Scan for the cell matching the given text and deliver its [X, Y] coordinate at center. 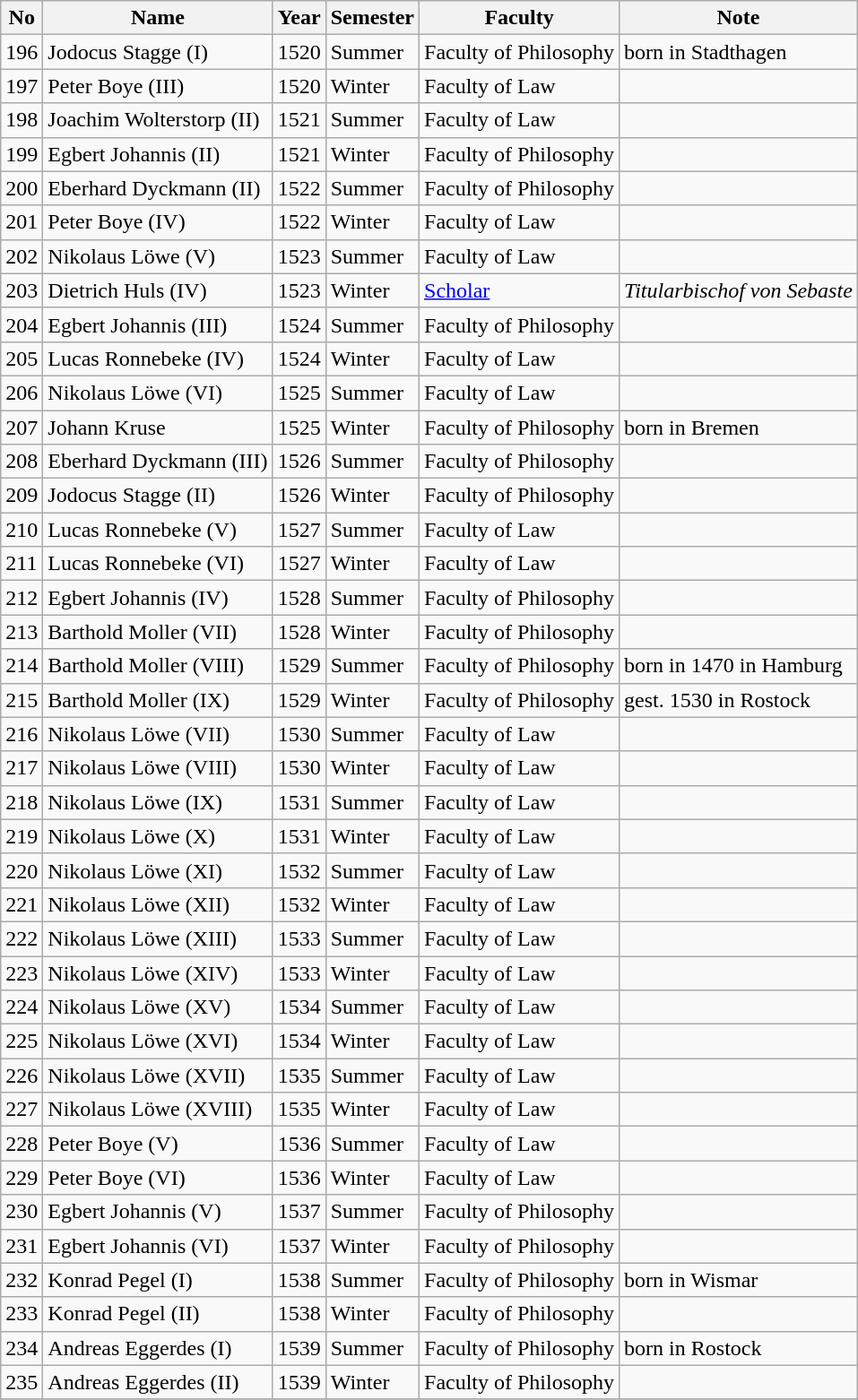
Scholar [520, 290]
Nikolaus Löwe (XIV) [158, 972]
Johann Kruse [158, 428]
Nikolaus Löwe (XII) [158, 904]
220 [22, 870]
Jodocus Stagge (I) [158, 52]
Nikolaus Löwe (V) [158, 256]
Note [739, 18]
208 [22, 462]
Jodocus Stagge (II) [158, 496]
Year [299, 18]
born in Stadthagen [739, 52]
Peter Boye (VI) [158, 1178]
Dietrich Huls (IV) [158, 290]
213 [22, 632]
Barthold Moller (VII) [158, 632]
Nikolaus Löwe (VII) [158, 734]
Nikolaus Löwe (VI) [158, 393]
Nikolaus Löwe (XV) [158, 1007]
231 [22, 1246]
Egbert Johannis (VI) [158, 1246]
Nikolaus Löwe (XVI) [158, 1041]
Nikolaus Löwe (XVIII) [158, 1110]
226 [22, 1076]
Peter Boye (IV) [158, 222]
229 [22, 1178]
Lucas Ronnebeke (V) [158, 530]
born in Wismar [739, 1280]
196 [22, 52]
Eberhard Dyckmann (II) [158, 188]
235 [22, 1382]
Andreas Eggerdes (I) [158, 1348]
232 [22, 1280]
Nikolaus Löwe (VIII) [158, 768]
Nikolaus Löwe (XIII) [158, 938]
Nikolaus Löwe (XI) [158, 870]
Name [158, 18]
219 [22, 836]
205 [22, 359]
No [22, 18]
Konrad Pegel (I) [158, 1280]
206 [22, 393]
204 [22, 324]
born in Rostock [739, 1348]
Peter Boye (V) [158, 1144]
Lucas Ronnebeke (IV) [158, 359]
222 [22, 938]
Konrad Pegel (II) [158, 1314]
200 [22, 188]
234 [22, 1348]
Nikolaus Löwe (IX) [158, 802]
Lucas Ronnebeke (VI) [158, 564]
215 [22, 700]
223 [22, 972]
198 [22, 120]
216 [22, 734]
Peter Boye (III) [158, 86]
224 [22, 1007]
Egbert Johannis (II) [158, 154]
Barthold Moller (IX) [158, 700]
199 [22, 154]
Egbert Johannis (V) [158, 1212]
Faculty [520, 18]
Andreas Eggerdes (II) [158, 1382]
gest. 1530 in Rostock [739, 700]
Joachim Wolterstorp (II) [158, 120]
233 [22, 1314]
Nikolaus Löwe (X) [158, 836]
201 [22, 222]
214 [22, 666]
212 [22, 598]
218 [22, 802]
230 [22, 1212]
Barthold Moller (VIII) [158, 666]
Egbert Johannis (III) [158, 324]
Egbert Johannis (IV) [158, 598]
217 [22, 768]
221 [22, 904]
Titularbischof von Sebaste [739, 290]
228 [22, 1144]
211 [22, 564]
202 [22, 256]
born in Bremen [739, 428]
Nikolaus Löwe (XVII) [158, 1076]
Eberhard Dyckmann (III) [158, 462]
210 [22, 530]
Semester [372, 18]
born in 1470 in Hamburg [739, 666]
225 [22, 1041]
197 [22, 86]
203 [22, 290]
207 [22, 428]
209 [22, 496]
227 [22, 1110]
